Find where the given text appears and provide that cell's center as (X, Y) coordinate. 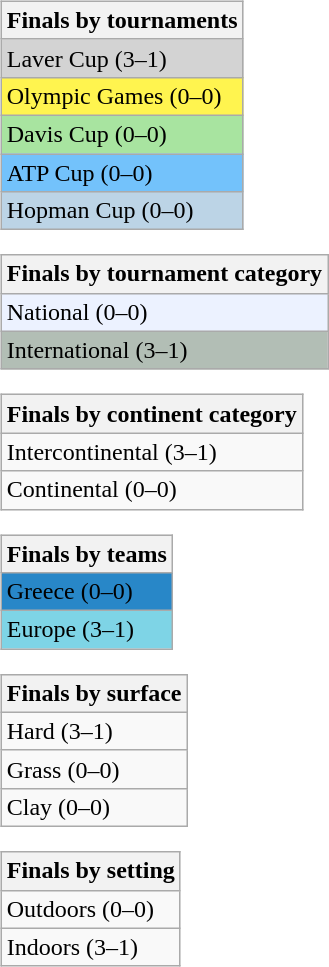
Finals by tournament category (164, 274)
Hopman Cup (0–0) (122, 211)
Clay (0–0) (94, 807)
Greece (0–0) (86, 592)
Finals by surface (94, 693)
Laver Cup (3–1) (122, 58)
Davis Cup (0–0) (122, 134)
Finals by tournaments (122, 20)
Olympic Games (0–0) (122, 96)
Finals by setting (90, 871)
Hard (3–1) (94, 731)
Continental (0–0) (152, 490)
Grass (0–0) (94, 769)
Finals by continent category (152, 414)
International (3–1) (164, 350)
National (0–0) (164, 312)
Europe (3–1) (86, 630)
Finals by teams (86, 553)
ATP Cup (0–0) (122, 173)
Indoors (3–1) (90, 947)
Outdoors (0–0) (90, 909)
Intercontinental (3–1) (152, 452)
